Output the [X, Y] coordinate of the center of the cell containing the given text.  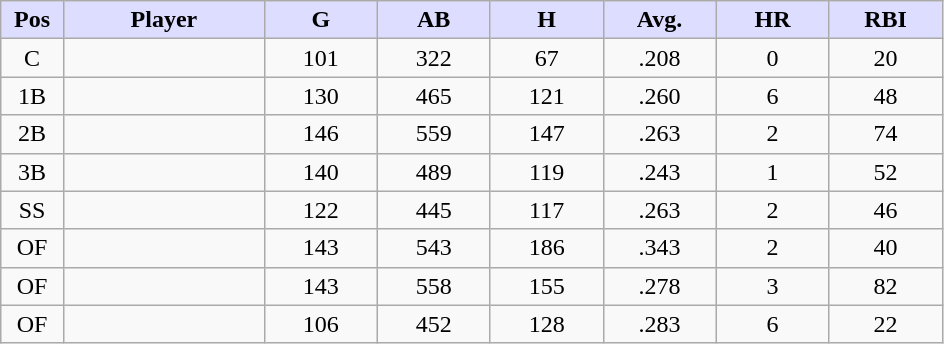
146 [320, 134]
.343 [660, 248]
559 [434, 134]
445 [434, 210]
117 [546, 210]
82 [886, 286]
AB [434, 20]
48 [886, 96]
186 [546, 248]
119 [546, 172]
130 [320, 96]
.208 [660, 58]
1B [32, 96]
322 [434, 58]
Avg. [660, 20]
489 [434, 172]
101 [320, 58]
20 [886, 58]
3 [772, 286]
.260 [660, 96]
Pos [32, 20]
67 [546, 58]
121 [546, 96]
155 [546, 286]
543 [434, 248]
140 [320, 172]
.243 [660, 172]
Player [164, 20]
465 [434, 96]
452 [434, 324]
.278 [660, 286]
H [546, 20]
C [32, 58]
74 [886, 134]
106 [320, 324]
46 [886, 210]
558 [434, 286]
22 [886, 324]
G [320, 20]
HR [772, 20]
RBI [886, 20]
128 [546, 324]
1 [772, 172]
122 [320, 210]
147 [546, 134]
52 [886, 172]
.283 [660, 324]
SS [32, 210]
2B [32, 134]
0 [772, 58]
40 [886, 248]
3B [32, 172]
